Find where the given text appears and provide that cell's center as [x, y] coordinate. 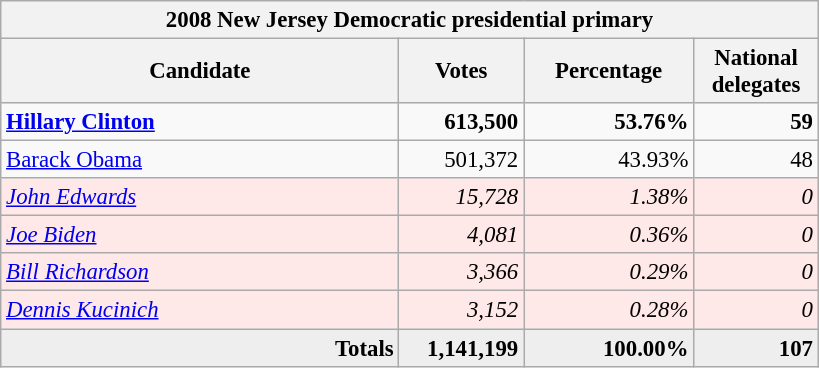
John Edwards [200, 197]
107 [756, 348]
48 [756, 160]
3,366 [462, 273]
Percentage [609, 72]
53.76% [609, 122]
Bill Richardson [200, 273]
59 [756, 122]
100.00% [609, 348]
1,141,199 [462, 348]
501,372 [462, 160]
43.93% [609, 160]
Totals [200, 348]
Votes [462, 72]
2008 New Jersey Democratic presidential primary [410, 20]
0.36% [609, 235]
Candidate [200, 72]
National delegates [756, 72]
Hillary Clinton [200, 122]
15,728 [462, 197]
0.29% [609, 273]
4,081 [462, 235]
3,152 [462, 310]
Barack Obama [200, 160]
0.28% [609, 310]
1.38% [609, 197]
613,500 [462, 122]
Dennis Kucinich [200, 310]
Joe Biden [200, 235]
